Provide the [x, y] coordinate of the cell's center where the given text is located.  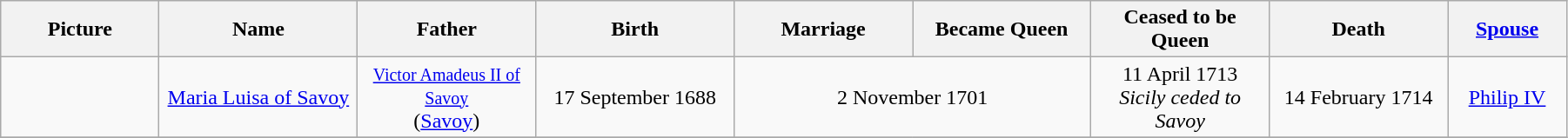
11 April 1713Sicily ceded to Savoy [1180, 97]
14 February 1714 [1359, 97]
Picture [80, 30]
Birth [635, 30]
Victor Amadeus II of Savoy (Savoy) [447, 97]
Death [1359, 30]
17 September 1688 [635, 97]
Name [258, 30]
Philip IV [1507, 97]
Became Queen [1002, 30]
Ceased to be Queen [1180, 30]
Spouse [1507, 30]
2 November 1701 [913, 97]
Maria Luisa of Savoy [258, 97]
Marriage [823, 30]
Father [447, 30]
